Return the [X, Y] coordinate for the center point of the cell that contains the specified text.  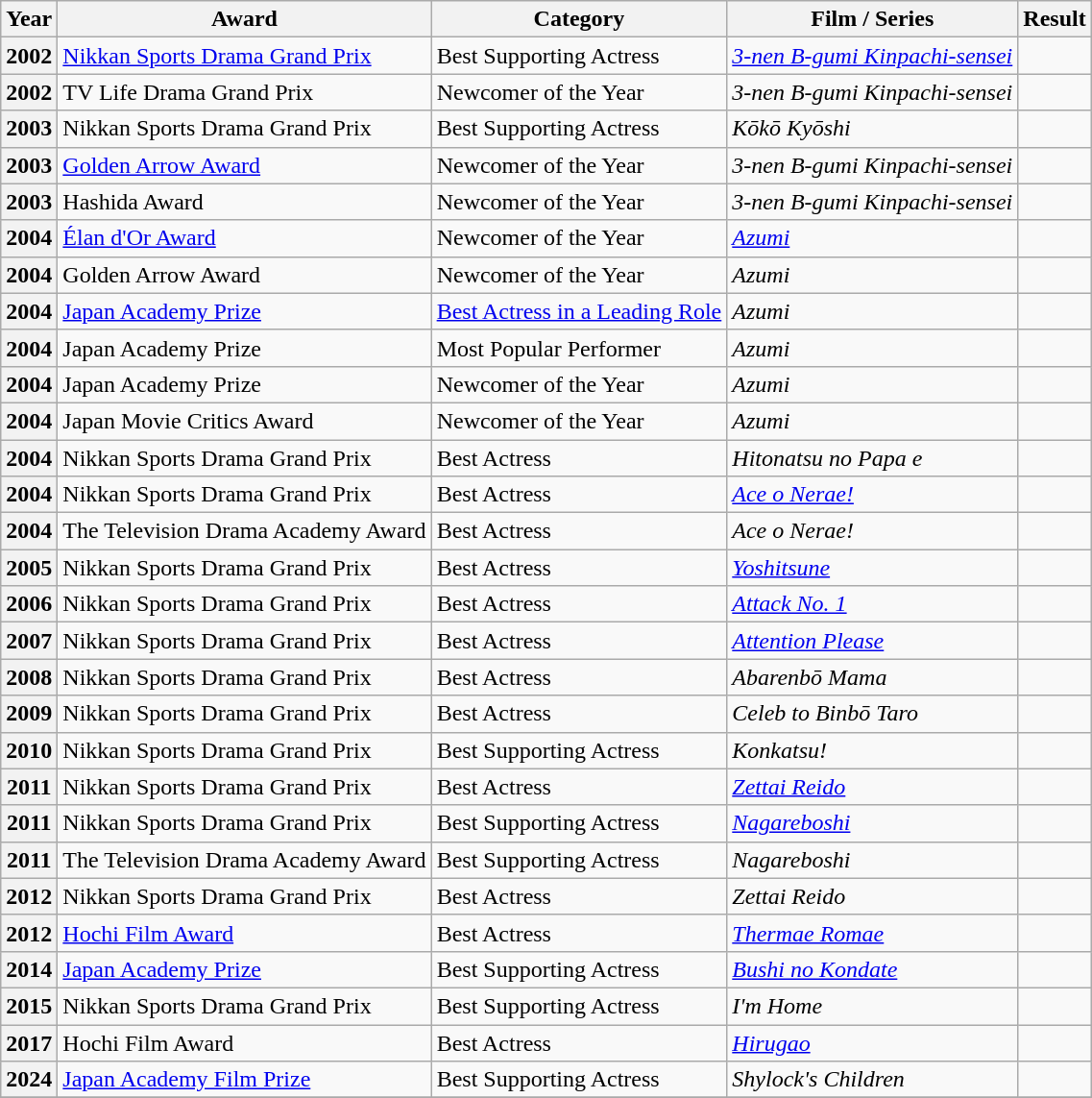
Abarenbō Mama [872, 677]
2015 [29, 1006]
Yoshitsune [872, 568]
Result [1055, 19]
Japan Academy Film Prize [244, 1080]
Celeb to Binbō Taro [872, 714]
Hitonatsu no Papa e [872, 458]
Japan Movie Critics Award [244, 421]
I'm Home [872, 1006]
2024 [29, 1080]
Hirugao [872, 1042]
Shylock's Children [872, 1080]
Bushi no Kondate [872, 969]
2008 [29, 677]
Thermae Romae [872, 933]
TV Life Drama Grand Prix [244, 92]
Attention Please [872, 641]
Year [29, 19]
Film / Series [872, 19]
Konkatsu! [872, 750]
2006 [29, 604]
2010 [29, 750]
Best Actress in a Leading Role [579, 311]
Award [244, 19]
Attack No. 1 [872, 604]
Most Popular Performer [579, 348]
Élan d'Or Award [244, 238]
2014 [29, 969]
2005 [29, 568]
2007 [29, 641]
Category [579, 19]
Hashida Award [244, 202]
Kōkō Kyōshi [872, 129]
2009 [29, 714]
2017 [29, 1042]
